Scan for the cell matching the given text and deliver its [X, Y] coordinate at center. 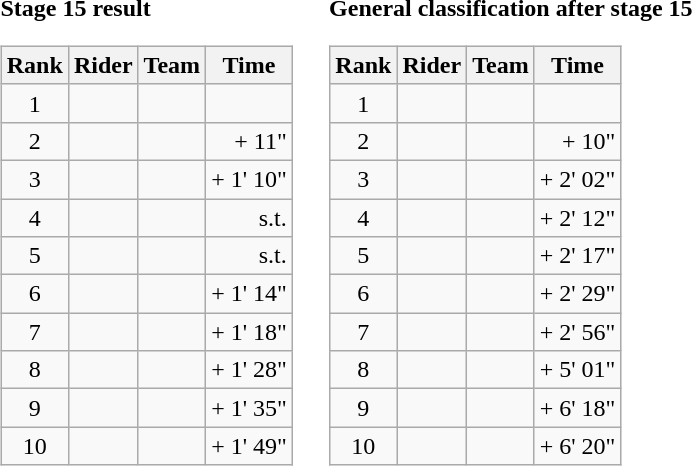
+ 5' 01" [578, 370]
+ 1' 28" [250, 370]
+ 1' 14" [250, 294]
+ 6' 18" [578, 408]
+ 1' 35" [250, 408]
+ 10" [578, 141]
+ 2' 12" [578, 217]
+ 1' 10" [250, 179]
+ 2' 02" [578, 179]
+ 2' 17" [578, 256]
+ 11" [250, 141]
+ 2' 56" [578, 332]
+ 6' 20" [578, 446]
+ 1' 18" [250, 332]
+ 2' 29" [578, 294]
+ 1' 49" [250, 446]
